Detect which cell encompasses the target text, then output its (x, y) center coordinate. 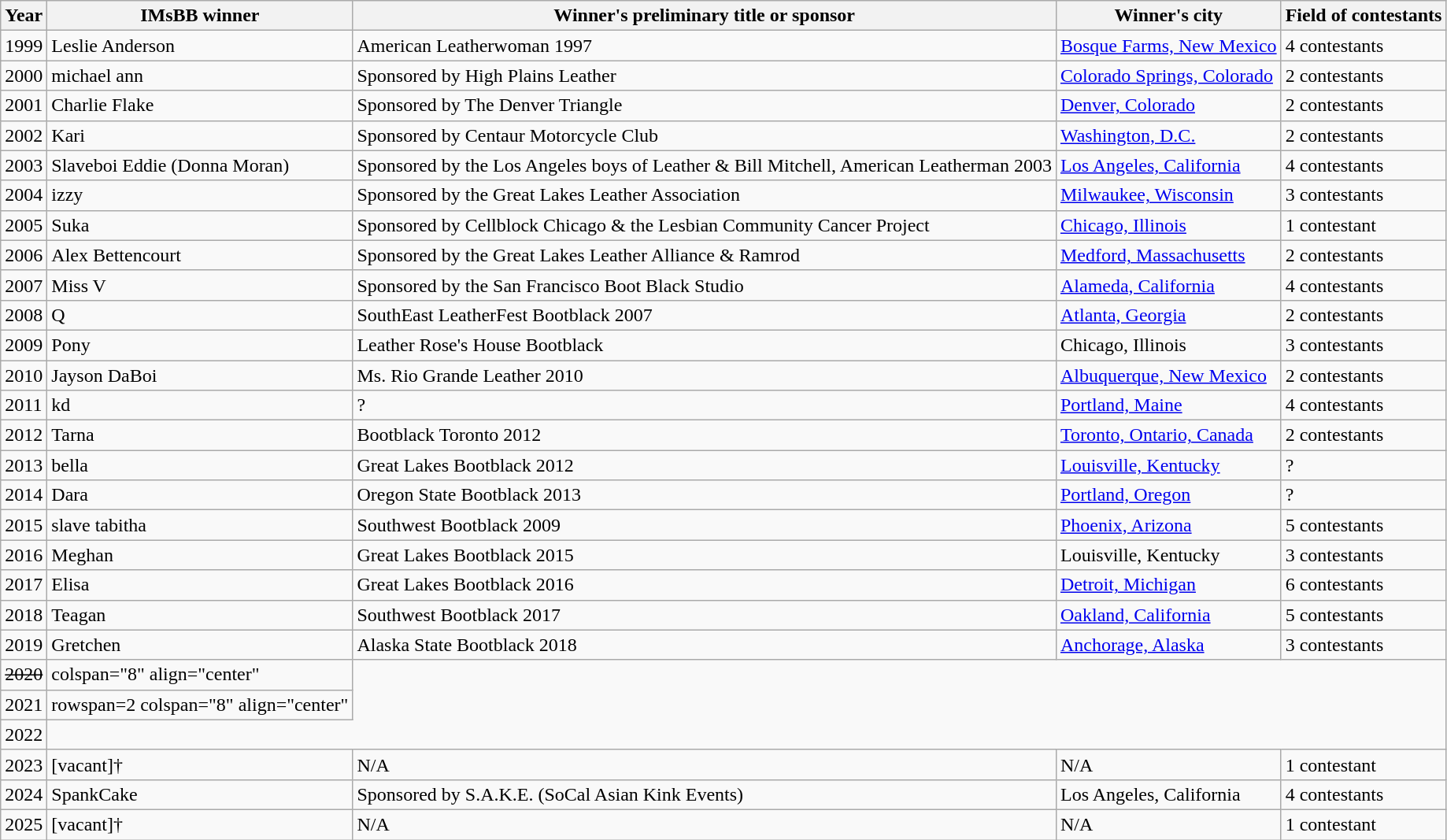
Miss V (200, 285)
2005 (24, 225)
2008 (24, 315)
2003 (24, 165)
Jayson DaBoi (200, 376)
Winner's preliminary title or sponsor (705, 16)
Suka (200, 225)
Great Lakes Bootblack 2012 (705, 465)
michael ann (200, 76)
Albuquerque, New Mexico (1168, 376)
Kari (200, 135)
Sponsored by the Los Angeles boys of Leather & Bill Mitchell, American Leatherman 2003 (705, 165)
Denver, Colorado (1168, 105)
Year (24, 16)
2018 (24, 615)
Leather Rose's House Bootblack (705, 345)
2015 (24, 525)
Toronto, Ontario, Canada (1168, 435)
2006 (24, 255)
Great Lakes Bootblack 2015 (705, 555)
2023 (24, 764)
6 contestants (1364, 585)
Ms. Rio Grande Leather 2010 (705, 376)
Field of contestants (1364, 16)
2013 (24, 465)
Southwest Bootblack 2009 (705, 525)
Alex Bettencourt (200, 255)
Southwest Bootblack 2017 (705, 615)
Dara (200, 495)
SouthEast LeatherFest Bootblack 2007 (705, 315)
Sponsored by S.A.K.E. (SoCal Asian Kink Events) (705, 794)
Phoenix, Arizona (1168, 525)
Sponsored by The Denver Triangle (705, 105)
Sponsored by the San Francisco Boot Black Studio (705, 285)
Slaveboi Eddie (Donna Moran) (200, 165)
2000 (24, 76)
Alameda, California (1168, 285)
kd (200, 405)
Portland, Maine (1168, 405)
2004 (24, 195)
2014 (24, 495)
Portland, Oregon (1168, 495)
Sponsored by the Great Lakes Leather Association (705, 195)
Sponsored by Cellblock Chicago & the Lesbian Community Cancer Project (705, 225)
Bosque Farms, New Mexico (1168, 46)
Teagan (200, 615)
izzy (200, 195)
2022 (24, 735)
Detroit, Michigan (1168, 585)
2020 (24, 675)
Sponsored by High Plains Leather (705, 76)
2025 (24, 824)
2011 (24, 405)
2001 (24, 105)
Sponsored by Centaur Motorcycle Club (705, 135)
American Leatherwoman 1997 (705, 46)
SpankCake (200, 794)
Sponsored by the Great Lakes Leather Alliance & Ramrod (705, 255)
2010 (24, 376)
1999 (24, 46)
Pony (200, 345)
Gretchen (200, 645)
Q (200, 315)
Great Lakes Bootblack 2016 (705, 585)
Winner's city (1168, 16)
Meghan (200, 555)
2002 (24, 135)
Colorado Springs, Colorado (1168, 76)
Medford, Massachusetts (1168, 255)
Elisa (200, 585)
Oregon State Bootblack 2013 (705, 495)
Washington, D.C. (1168, 135)
colspan="8" align="center" (200, 675)
rowspan=2 colspan="8" align="center" (200, 705)
Alaska State Bootblack 2018 (705, 645)
bella (200, 465)
2019 (24, 645)
Tarna (200, 435)
Bootblack Toronto 2012 (705, 435)
2007 (24, 285)
Anchorage, Alaska (1168, 645)
slave tabitha (200, 525)
Atlanta, Georgia (1168, 315)
2009 (24, 345)
2024 (24, 794)
2017 (24, 585)
2012 (24, 435)
Oakland, California (1168, 615)
Charlie Flake (200, 105)
Milwaukee, Wisconsin (1168, 195)
Leslie Anderson (200, 46)
IMsBB winner (200, 16)
2021 (24, 705)
2016 (24, 555)
